Determine the (X, Y) coordinate at the center of the cell enclosing the given text.  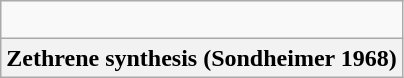
Zethrene synthesis (Sondheimer 1968) (202, 58)
